Detect which cell encompasses the target text, then output its (x, y) center coordinate. 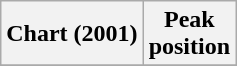
Peak position (189, 34)
Chart (2001) (72, 34)
